Determine the [X, Y] coordinate at the center of the cell enclosing the given text.  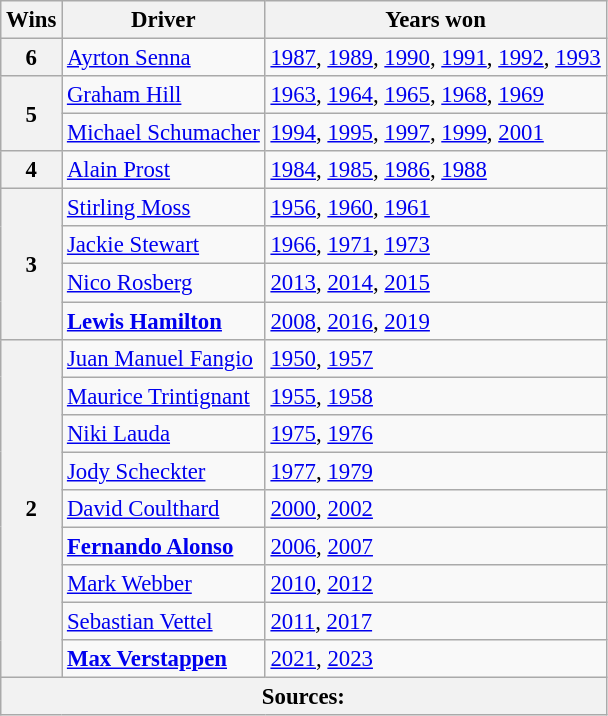
1994, 1995, 1997, 1999, 2001 [436, 133]
1984, 1985, 1986, 1988 [436, 170]
Mark Webber [164, 584]
Maurice Trintignant [164, 396]
1950, 1957 [436, 358]
2006, 2007 [436, 546]
4 [32, 170]
2011, 2017 [436, 621]
Sources: [304, 697]
Lewis Hamilton [164, 321]
Stirling Moss [164, 208]
1977, 1979 [436, 471]
Nico Rosberg [164, 283]
Max Verstappen [164, 659]
2021, 2023 [436, 659]
2008, 2016, 2019 [436, 321]
Niki Lauda [164, 433]
6 [32, 58]
1955, 1958 [436, 396]
Wins [32, 20]
Alain Prost [164, 170]
2010, 2012 [436, 584]
Michael Schumacher [164, 133]
1975, 1976 [436, 433]
2013, 2014, 2015 [436, 283]
Ayrton Senna [164, 58]
Sebastian Vettel [164, 621]
1987, 1989, 1990, 1991, 1992, 1993 [436, 58]
2 [32, 508]
2000, 2002 [436, 509]
Fernando Alonso [164, 546]
Driver [164, 20]
Jackie Stewart [164, 245]
1956, 1960, 1961 [436, 208]
1963, 1964, 1965, 1968, 1969 [436, 95]
3 [32, 264]
David Coulthard [164, 509]
Years won [436, 20]
Juan Manuel Fangio [164, 358]
Jody Scheckter [164, 471]
5 [32, 114]
Graham Hill [164, 95]
1966, 1971, 1973 [436, 245]
